Search for the cell housing the specified text and yield its [x, y] center coordinate. 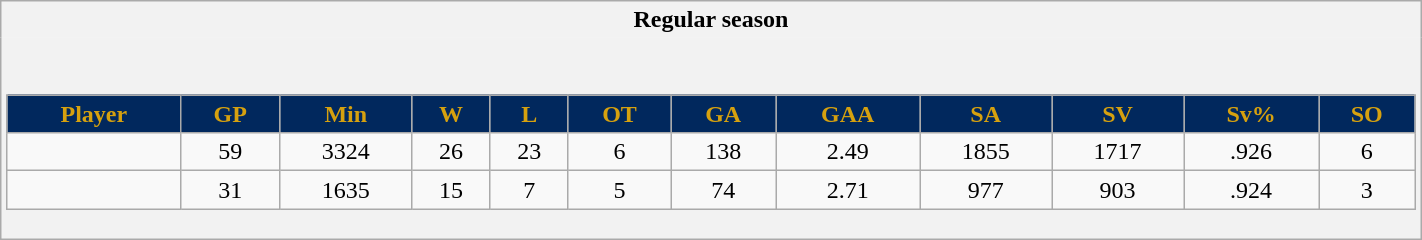
.924 [1252, 190]
W [451, 114]
Min [346, 114]
Player GP Min W L OT GA GAA SA SV Sv% SO 59 3324 26 23 6 138 2.49 1855 1717 .926 6 31 1635 15 7 5 74 2.71 977 903 .924 3 [711, 138]
7 [529, 190]
903 [1118, 190]
26 [451, 152]
3324 [346, 152]
1635 [346, 190]
74 [724, 190]
977 [986, 190]
5 [619, 190]
SV [1118, 114]
SO [1367, 114]
15 [451, 190]
59 [230, 152]
Player [94, 114]
OT [619, 114]
GP [230, 114]
1717 [1118, 152]
GA [724, 114]
3 [1367, 190]
138 [724, 152]
GAA [848, 114]
2.49 [848, 152]
23 [529, 152]
.926 [1252, 152]
Sv% [1252, 114]
L [529, 114]
Regular season [711, 20]
31 [230, 190]
SA [986, 114]
1855 [986, 152]
2.71 [848, 190]
